Determine the (X, Y) coordinate at the center of the cell enclosing the given text.  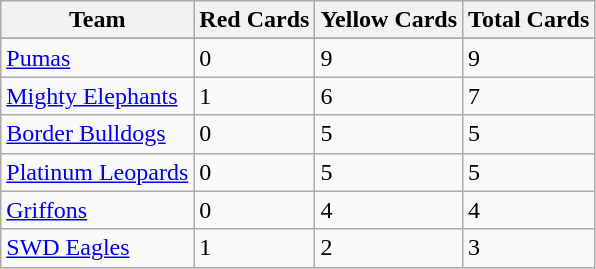
2 (389, 248)
3 (529, 248)
Platinum Leopards (98, 172)
Border Bulldogs (98, 134)
Total Cards (529, 20)
6 (389, 96)
Pumas (98, 58)
Yellow Cards (389, 20)
7 (529, 96)
Griffons (98, 210)
Red Cards (254, 20)
SWD Eagles (98, 248)
Mighty Elephants (98, 96)
Team (98, 20)
